Return [x, y] of the center of cell containing provided text 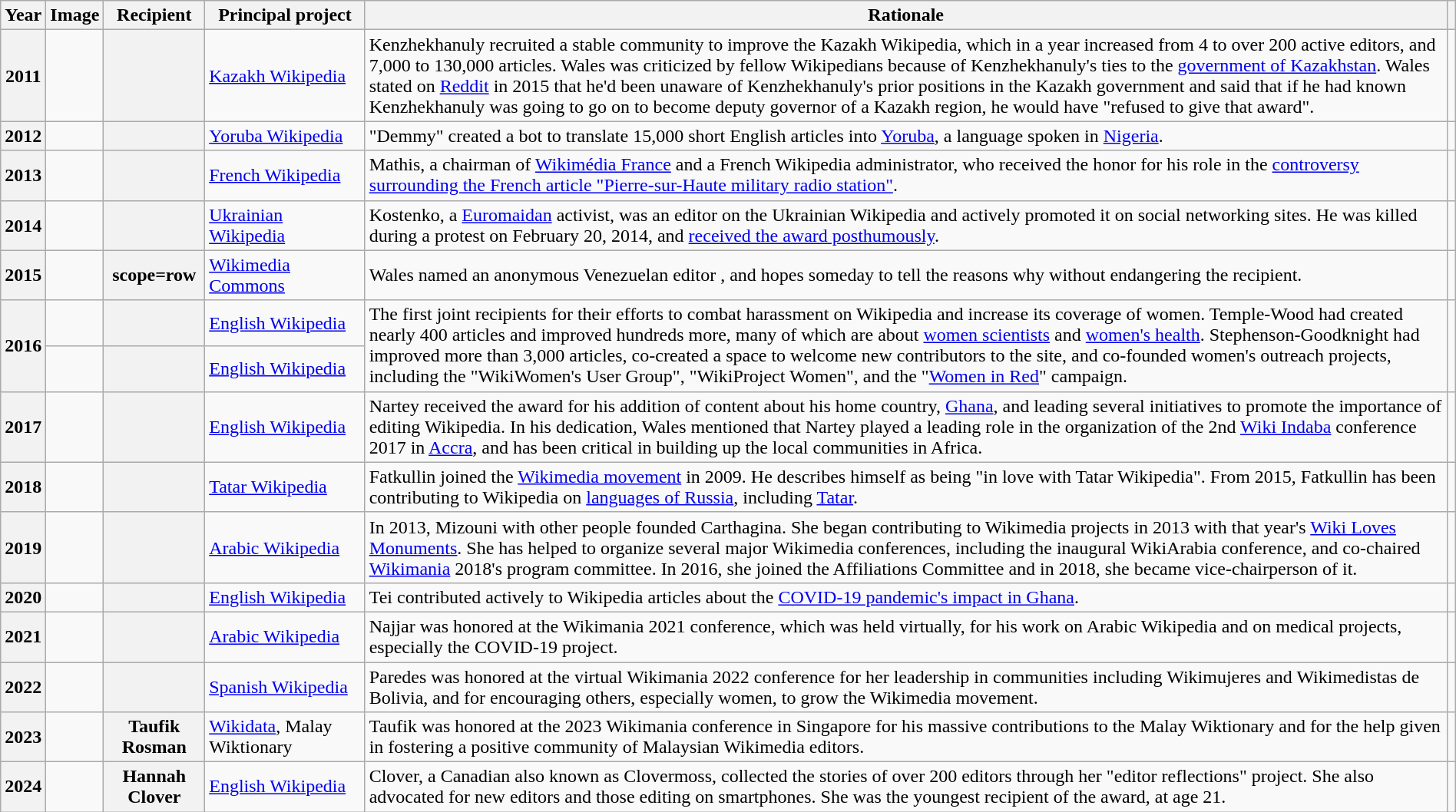
Wales named an anonymous Venezuelan editor , and hopes someday to tell the reasons why without endangering the recipient. [906, 275]
2020 [23, 597]
"Demmy" created a bot to translate 15,000 short English articles into Yoruba, a language spoken in Nigeria. [906, 136]
2015 [23, 275]
Spanish Wikipedia [285, 686]
Tei contributed actively to Wikipedia articles about the COVID-19 pandemic's impact in Ghana. [906, 597]
Hannah Clover [154, 787]
Tatar Wikipedia [285, 487]
Year [23, 15]
2014 [23, 226]
Taufik Rosman [154, 737]
2016 [23, 345]
Recipient [154, 15]
French Wikipedia [285, 175]
2011 [23, 75]
2017 [23, 427]
Ukrainian Wikipedia [285, 226]
2024 [23, 787]
2019 [23, 547]
scope=row [154, 275]
2018 [23, 487]
Wikidata, Malay Wiktionary [285, 737]
2012 [23, 136]
2022 [23, 686]
Wikimedia Commons [285, 275]
Rationale [906, 15]
2013 [23, 175]
Kazakh Wikipedia [285, 75]
Principal project [285, 15]
2021 [23, 637]
Yoruba Wikipedia [285, 136]
Image [75, 15]
2023 [23, 737]
